Identify which cell holds the provided text, then report its (X, Y) central coordinate. 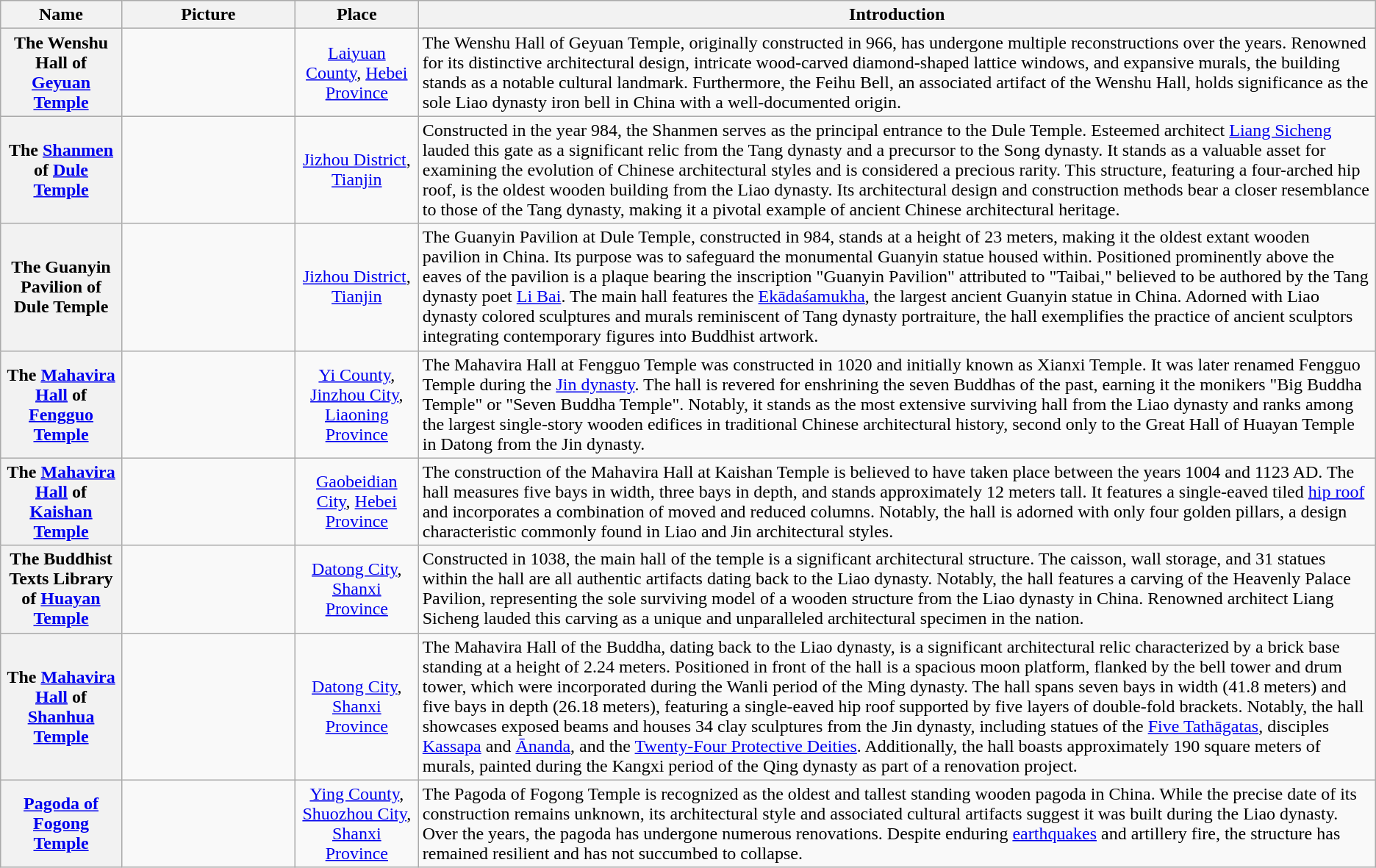
Laiyuan County, Hebei Province (356, 72)
Yi County, Jinzhou City, Liaoning Province (356, 404)
Ying County, Shuozhou City, Shanxi Province (356, 823)
The Buddhist Texts Library of Huayan Temple (62, 589)
Pagoda of Fogong Temple (62, 823)
The Mahavira Hall of Kaishan Temple (62, 501)
The Guanyin Pavilion of Dule Temple (62, 287)
Introduction (897, 15)
The Wenshu Hall of Geyuan Temple (62, 72)
The Shanmen of Dule Temple (62, 170)
Gaobeidian City, Hebei Province (356, 501)
The Mahavira Hall of Fengguo Temple (62, 404)
Picture (208, 15)
The Mahavira Hall of Shanhua Temple (62, 706)
Name (62, 15)
Place (356, 15)
